Extract the [X, Y] coordinate from the center of the cell holding the provided text.  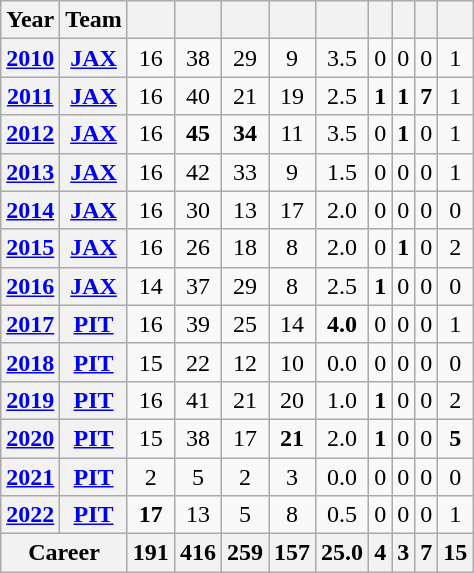
40 [198, 96]
2016 [30, 286]
157 [292, 553]
2013 [30, 172]
10 [292, 362]
4.0 [342, 324]
2012 [30, 134]
20 [292, 400]
416 [198, 553]
Year [30, 20]
2018 [30, 362]
2021 [30, 477]
2017 [30, 324]
12 [244, 362]
2020 [30, 438]
Career [64, 553]
34 [244, 134]
41 [198, 400]
26 [198, 248]
25 [244, 324]
37 [198, 286]
39 [198, 324]
30 [198, 210]
25.0 [342, 553]
33 [244, 172]
191 [150, 553]
259 [244, 553]
Team [94, 20]
4 [380, 553]
1.0 [342, 400]
2019 [30, 400]
11 [292, 134]
2015 [30, 248]
42 [198, 172]
0.5 [342, 515]
19 [292, 96]
2010 [30, 58]
45 [198, 134]
2014 [30, 210]
18 [244, 248]
22 [198, 362]
1.5 [342, 172]
2022 [30, 515]
2011 [30, 96]
